Return [x, y] of the center of cell containing provided text 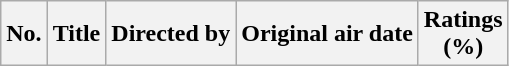
Ratings(%) [463, 34]
Directed by [171, 34]
Title [76, 34]
No. [24, 34]
Original air date [328, 34]
